For the text-containing cell, return its midpoint in (x, y) coordinate format. 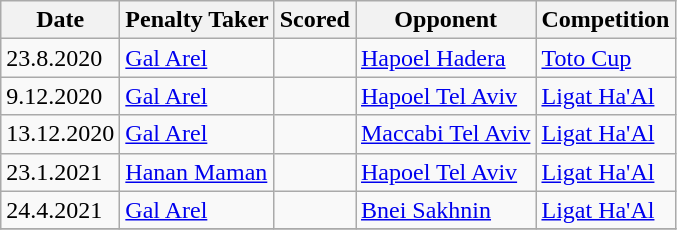
Scored (314, 20)
24.4.2021 (60, 210)
Hapoel Hadera (446, 58)
Date (60, 20)
Opponent (446, 20)
Bnei Sakhnin (446, 210)
13.12.2020 (60, 134)
Hanan Maman (197, 172)
Competition (606, 20)
Penalty Taker (197, 20)
23.8.2020 (60, 58)
23.1.2021 (60, 172)
9.12.2020 (60, 96)
Toto Cup (606, 58)
Maccabi Tel Aviv (446, 134)
